Search for the cell housing the specified text and yield its (X, Y) center coordinate. 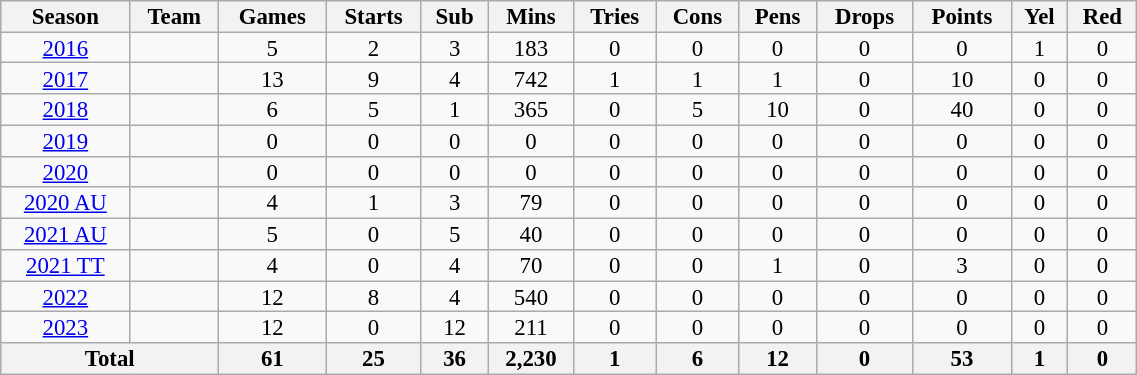
Starts (374, 16)
2 (374, 48)
9 (374, 78)
Pens (778, 16)
365 (530, 110)
2021 AU (66, 234)
2021 TT (66, 266)
25 (374, 358)
Tries (615, 16)
Red (1102, 16)
2023 (66, 328)
2017 (66, 78)
2019 (66, 140)
Mins (530, 16)
742 (530, 78)
2020 AU (66, 204)
540 (530, 296)
Drops (864, 16)
2020 (66, 172)
Season (66, 16)
Team (174, 16)
79 (530, 204)
Total (110, 358)
Sub (454, 16)
8 (374, 296)
2016 (66, 48)
211 (530, 328)
2018 (66, 110)
53 (962, 358)
13 (272, 78)
2022 (66, 296)
Cons (698, 16)
Yel (1040, 16)
61 (272, 358)
2,230 (530, 358)
Points (962, 16)
183 (530, 48)
36 (454, 358)
70 (530, 266)
Games (272, 16)
